Provide the [X, Y] coordinate of the cell's center where the given text is located.  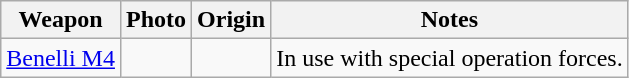
Origin [232, 20]
Weapon [61, 20]
Benelli M4 [61, 58]
Notes [450, 20]
Photo [156, 20]
In use with special operation forces. [450, 58]
